Output the [X, Y] coordinate of the center of the cell containing the given text.  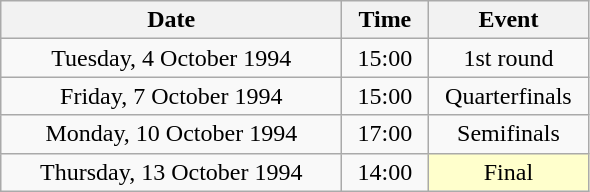
1st round [508, 58]
Semifinals [508, 134]
Tuesday, 4 October 1994 [172, 58]
Monday, 10 October 1994 [172, 134]
Date [172, 20]
Thursday, 13 October 1994 [172, 172]
Event [508, 20]
Quarterfinals [508, 96]
14:00 [385, 172]
17:00 [385, 134]
Friday, 7 October 1994 [172, 96]
Final [508, 172]
Time [385, 20]
